Capture the cell that displays the provided text and extract its (x, y) central coordinate. 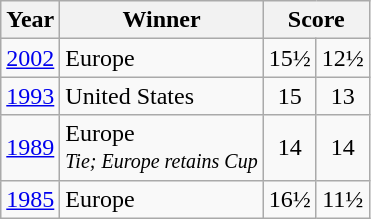
Winner (162, 20)
16½ (290, 199)
12½ (342, 58)
1993 (30, 96)
1985 (30, 199)
1989 (30, 148)
Year (30, 20)
11½ (342, 199)
15 (290, 96)
13 (342, 96)
Score (316, 20)
Europe Tie; Europe retains Cup (162, 148)
15½ (290, 58)
2002 (30, 58)
United States (162, 96)
